From the cell containing the given text, extract its center point as [x, y] coordinate. 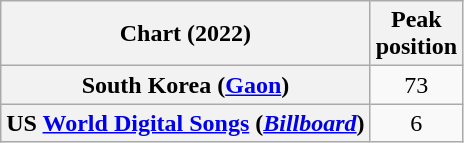
South Korea (Gaon) [186, 85]
6 [416, 123]
Chart (2022) [186, 34]
Peakposition [416, 34]
73 [416, 85]
US World Digital Songs (Billboard) [186, 123]
